Locate the cell with the specified text and output its [x, y] center coordinate. 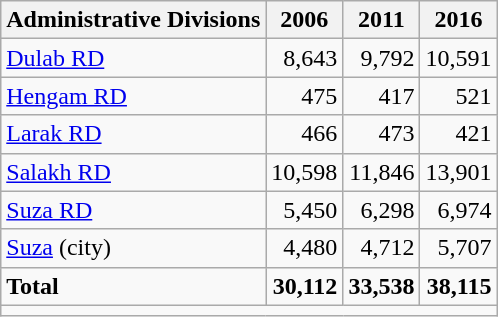
38,115 [458, 286]
Dulab RD [134, 58]
5,707 [458, 248]
5,450 [304, 210]
6,974 [458, 210]
2006 [304, 20]
Salakh RD [134, 172]
10,598 [304, 172]
Administrative Divisions [134, 20]
6,298 [382, 210]
9,792 [382, 58]
Suza (city) [134, 248]
475 [304, 96]
30,112 [304, 286]
Total [134, 286]
521 [458, 96]
33,538 [382, 286]
466 [304, 134]
473 [382, 134]
Hengam RD [134, 96]
13,901 [458, 172]
Suza RD [134, 210]
4,712 [382, 248]
8,643 [304, 58]
421 [458, 134]
417 [382, 96]
2011 [382, 20]
10,591 [458, 58]
2016 [458, 20]
4,480 [304, 248]
Larak RD [134, 134]
11,846 [382, 172]
